Determine the [X, Y] coordinate at the center of the cell enclosing the given text.  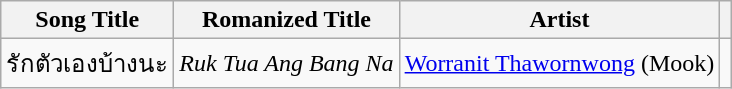
Song Title [88, 20]
Romanized Title [286, 20]
Worranit Thawornwong (Mook) [560, 64]
รักตัวเองบ้างนะ [88, 64]
Ruk Tua Ang Bang Na [286, 64]
Artist [560, 20]
